Detect which cell encompasses the target text, then output its (X, Y) center coordinate. 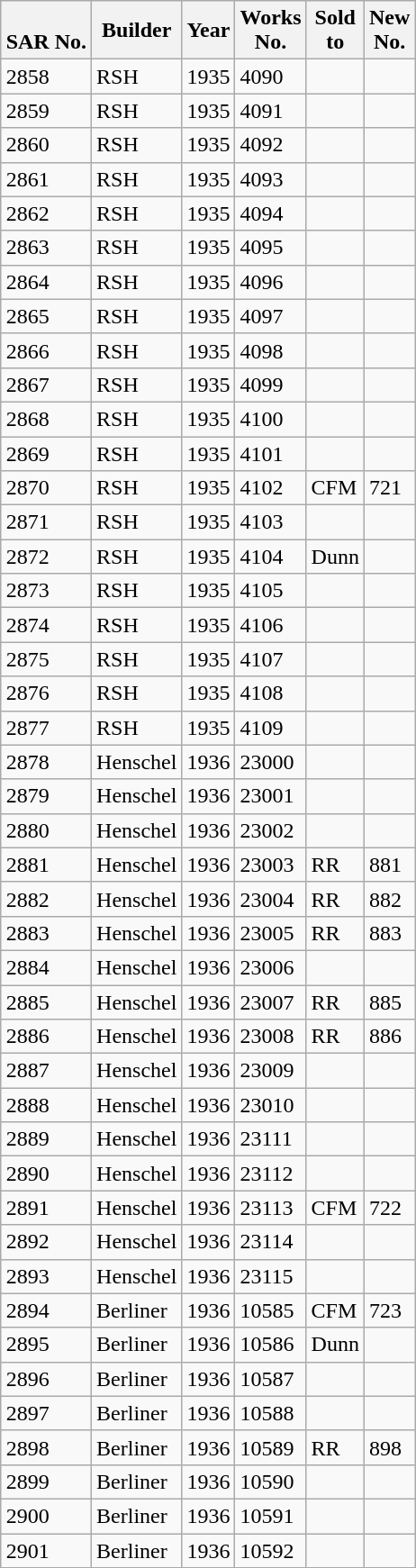
23006 (270, 967)
23003 (270, 865)
2892 (46, 1242)
4103 (270, 522)
2897 (46, 1413)
10589 (270, 1447)
4099 (270, 385)
722 (389, 1208)
2867 (46, 385)
4094 (270, 213)
4101 (270, 453)
4107 (270, 659)
SAR No. (46, 31)
2859 (46, 111)
10586 (270, 1345)
2870 (46, 488)
2890 (46, 1174)
2862 (46, 213)
2861 (46, 179)
2900 (46, 1516)
723 (389, 1310)
2879 (46, 796)
4091 (270, 111)
23004 (270, 899)
882 (389, 899)
23001 (270, 796)
2878 (46, 762)
10587 (270, 1379)
2871 (46, 522)
2868 (46, 419)
2894 (46, 1310)
2872 (46, 557)
4105 (270, 591)
Soldto (335, 31)
2884 (46, 967)
2875 (46, 659)
2860 (46, 145)
2901 (46, 1550)
4095 (270, 248)
2883 (46, 933)
4090 (270, 77)
881 (389, 865)
2881 (46, 865)
2869 (46, 453)
2874 (46, 625)
23008 (270, 1037)
2863 (46, 248)
4108 (270, 693)
NewNo. (389, 31)
23000 (270, 762)
23002 (270, 830)
2886 (46, 1037)
2888 (46, 1105)
2898 (46, 1447)
2896 (46, 1379)
4109 (270, 728)
2889 (46, 1139)
2866 (46, 350)
2882 (46, 899)
2880 (46, 830)
2895 (46, 1345)
23005 (270, 933)
886 (389, 1037)
2893 (46, 1276)
23113 (270, 1208)
23114 (270, 1242)
10588 (270, 1413)
2899 (46, 1482)
4100 (270, 419)
Year (209, 31)
721 (389, 488)
23115 (270, 1276)
883 (389, 933)
2873 (46, 591)
23007 (270, 1002)
4097 (270, 316)
23009 (270, 1071)
2887 (46, 1071)
10585 (270, 1310)
885 (389, 1002)
23111 (270, 1139)
4102 (270, 488)
10590 (270, 1482)
4092 (270, 145)
4098 (270, 350)
10591 (270, 1516)
2864 (46, 282)
2877 (46, 728)
WorksNo. (270, 31)
2876 (46, 693)
2858 (46, 77)
2865 (46, 316)
4093 (270, 179)
23112 (270, 1174)
2891 (46, 1208)
4106 (270, 625)
4104 (270, 557)
10592 (270, 1550)
23010 (270, 1105)
4096 (270, 282)
898 (389, 1447)
Builder (137, 31)
2885 (46, 1002)
